From the cell containing the given text, extract its center point as (x, y) coordinate. 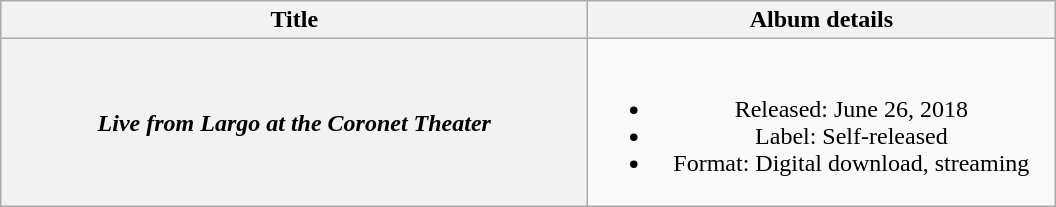
Album details (822, 20)
Title (294, 20)
Live from Largo at the Coronet Theater (294, 122)
Released: June 26, 2018Label: Self-releasedFormat: Digital download, streaming (822, 122)
